Return [x, y] of the center of cell containing provided text 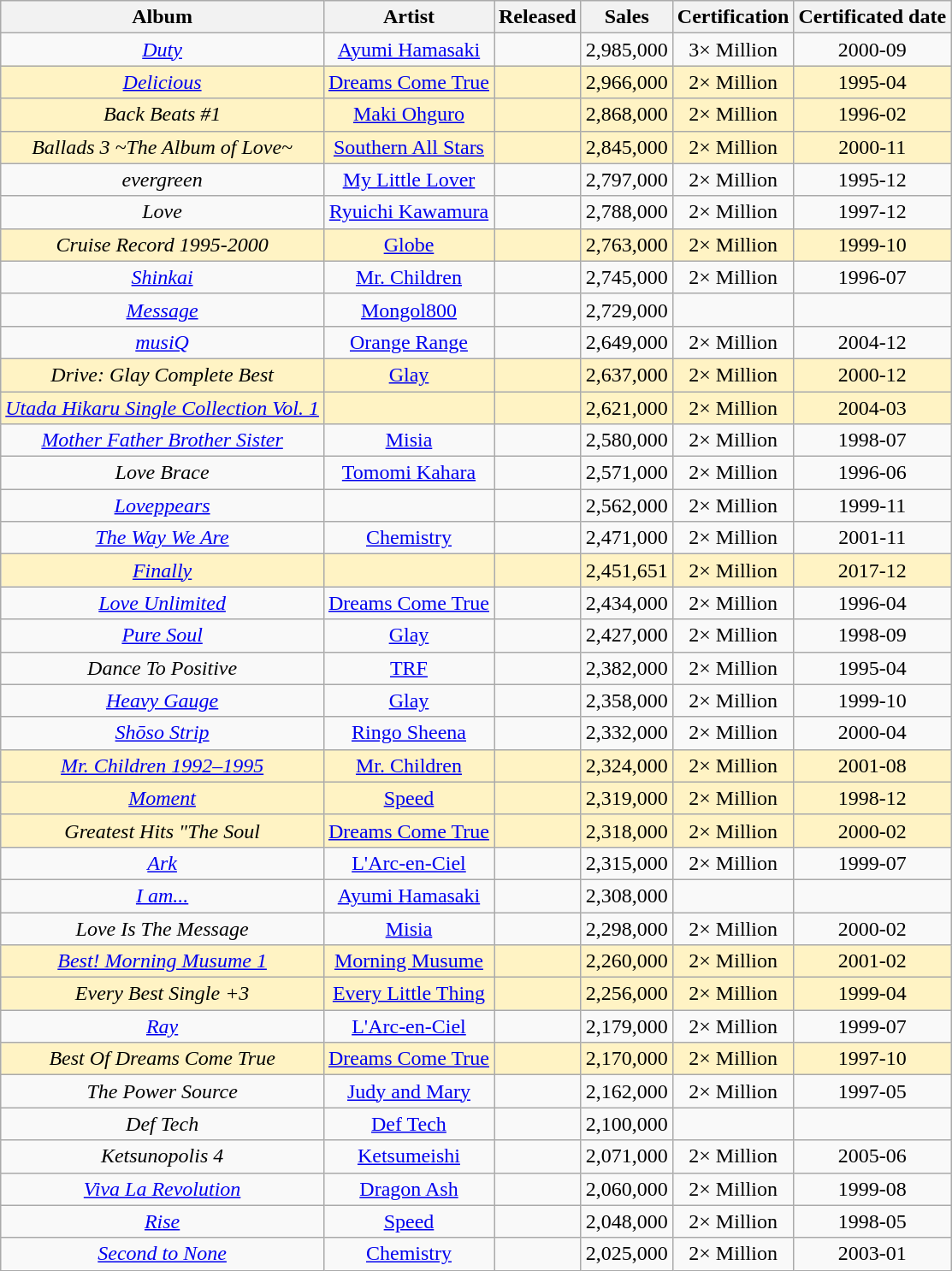
2,729,000 [626, 310]
2,162,000 [626, 1091]
Cruise Record 1995-2000 [163, 245]
Love Brace [163, 473]
The Way We Are [163, 538]
Ballads 3 ~The Album of Love~ [163, 147]
1999-11 [872, 505]
Album [163, 17]
1996-02 [872, 115]
2000-09 [872, 50]
3× Million [733, 50]
Maki Ohguro [409, 115]
Mother Father Brother Sister [163, 440]
2,382,000 [626, 668]
2,788,000 [626, 212]
TRF [409, 668]
Second to None [163, 1254]
2,100,000 [626, 1124]
Southern All Stars [409, 147]
Back Beats #1 [163, 115]
My Little Lover [409, 180]
1997-12 [872, 212]
1998-05 [872, 1221]
2001-02 [872, 961]
Love [163, 212]
2,637,000 [626, 375]
Loveppears [163, 505]
Rise [163, 1221]
evergreen [163, 180]
2,256,000 [626, 994]
The Power Source [163, 1091]
2,621,000 [626, 408]
2,308,000 [626, 896]
Dance To Positive [163, 668]
Pure Soul [163, 635]
Shinkai [163, 277]
2,562,000 [626, 505]
1996-07 [872, 277]
2,797,000 [626, 180]
2,315,000 [626, 863]
Greatest Hits "The Soul [163, 831]
1995-12 [872, 180]
1999-04 [872, 994]
2001-11 [872, 538]
musiQ [163, 342]
Moment [163, 798]
2,332,000 [626, 733]
2,048,000 [626, 1221]
2,966,000 [626, 82]
Globe [409, 245]
2,318,000 [626, 831]
2,763,000 [626, 245]
Ringo Sheena [409, 733]
2001-08 [872, 766]
2,571,000 [626, 473]
2,745,000 [626, 277]
2,985,000 [626, 50]
1998-12 [872, 798]
Tomomi Kahara [409, 473]
2,324,000 [626, 766]
2,170,000 [626, 1059]
Best Of Dreams Come True [163, 1059]
Every Best Single +3 [163, 994]
Mr. Children 1992–1995 [163, 766]
Judy and Mary [409, 1091]
Mongol800 [409, 310]
Ryuichi Kawamura [409, 212]
2,471,000 [626, 538]
1996-04 [872, 603]
2003-01 [872, 1254]
Released [538, 17]
1998-07 [872, 440]
Utada Hikaru Single Collection Vol. 1 [163, 408]
Morning Musume [409, 961]
2,580,000 [626, 440]
1998-09 [872, 635]
2,319,000 [626, 798]
2005-06 [872, 1156]
Artist [409, 17]
2,451,651 [626, 570]
2000-11 [872, 147]
2,868,000 [626, 115]
2,071,000 [626, 1156]
Ark [163, 863]
Shōso Strip [163, 733]
2,845,000 [626, 147]
1996-06 [872, 473]
2,358,000 [626, 701]
Orange Range [409, 342]
Ketsumeishi [409, 1156]
Heavy Gauge [163, 701]
Ray [163, 1026]
Message [163, 310]
1999-08 [872, 1189]
1997-05 [872, 1091]
Ketsunopolis 4 [163, 1156]
2,179,000 [626, 1026]
2,427,000 [626, 635]
2,434,000 [626, 603]
Viva La Revolution [163, 1189]
1997-10 [872, 1059]
Certificated date [872, 17]
2,298,000 [626, 928]
2,260,000 [626, 961]
I am... [163, 896]
2,060,000 [626, 1189]
2004-12 [872, 342]
Drive: Glay Complete Best [163, 375]
Certification [733, 17]
2004-03 [872, 408]
Best! Morning Musume 1 [163, 961]
Love Unlimited [163, 603]
Duty [163, 50]
Delicious [163, 82]
2000-12 [872, 375]
2000-04 [872, 733]
Every Little Thing [409, 994]
Love Is The Message [163, 928]
2,025,000 [626, 1254]
2017-12 [872, 570]
Finally [163, 570]
Dragon Ash [409, 1189]
Sales [626, 17]
2,649,000 [626, 342]
